Provide the (X, Y) coordinate of the cell's center where the given text is located.  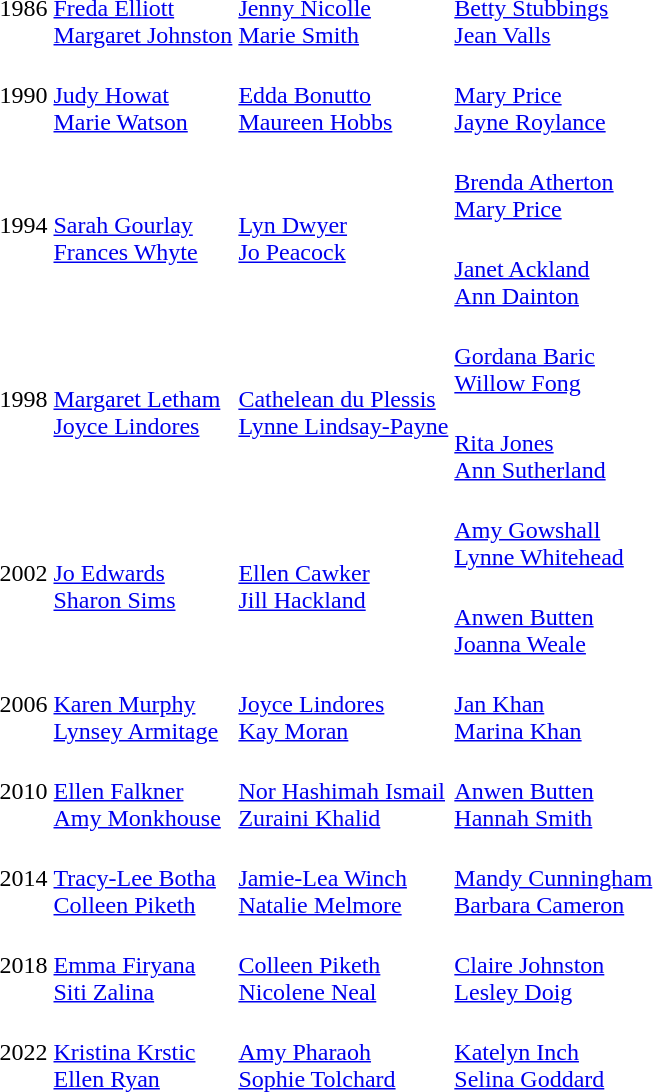
Lyn DwyerJo Peacock (344, 226)
Jo EdwardsSharon Sims (143, 574)
Sarah GourlayFrances Whyte (143, 226)
Nor Hashimah IsmailZuraini Khalid (344, 791)
Colleen PikethNicolene Neal (344, 965)
Emma FiryanaSiti Zalina (143, 965)
Ellen FalknerAmy Monkhouse (143, 791)
Karen MurphyLynsey Armitage (143, 704)
Jamie-Lea WinchNatalie Melmore (344, 878)
Edda BonuttoMaureen Hobbs (344, 95)
Cathelean du PlessisLynne Lindsay-Payne (344, 400)
Joyce LindoresKay Moran (344, 704)
Judy HowatMarie Watson (143, 95)
Tracy-Lee BothaColleen Piketh (143, 878)
Margaret LethamJoyce Lindores (143, 400)
Ellen CawkerJill Hackland (344, 574)
